Pinpoint the cell where the given text exists, returning its [X, Y] midpoint coordinate. 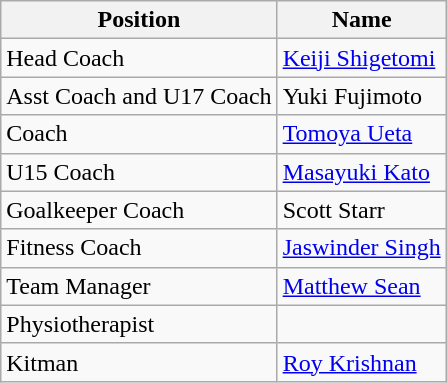
Roy Krishnan [362, 362]
Position [139, 20]
Coach [139, 134]
Asst Coach and U17 Coach [139, 96]
Goalkeeper Coach [139, 210]
Fitness Coach [139, 248]
Name [362, 20]
Kitman [139, 362]
Jaswinder Singh [362, 248]
Team Manager [139, 286]
Scott Starr [362, 210]
Tomoya Ueta [362, 134]
Head Coach [139, 58]
Matthew Sean [362, 286]
Physiotherapist [139, 324]
U15 Coach [139, 172]
Yuki Fujimoto [362, 96]
Masayuki Kato [362, 172]
Keiji Shigetomi [362, 58]
